From the cell containing the given text, extract its center point as (X, Y) coordinate. 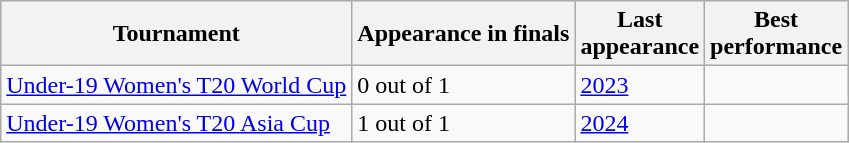
Under-19 Women's T20 World Cup (176, 85)
Lastappearance (640, 34)
Tournament (176, 34)
0 out of 1 (464, 85)
2023 (640, 85)
Bestperformance (776, 34)
2024 (640, 123)
Under-19 Women's T20 Asia Cup (176, 123)
Appearance in finals (464, 34)
1 out of 1 (464, 123)
